Find where the given text appears and provide that cell's center as (x, y) coordinate. 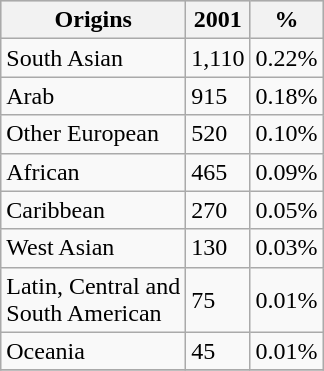
West Asian (94, 248)
130 (218, 248)
0.18% (286, 96)
Other European (94, 134)
0.22% (286, 58)
270 (218, 210)
Origins (94, 20)
520 (218, 134)
0.09% (286, 172)
Oceania (94, 351)
915 (218, 96)
0.03% (286, 248)
45 (218, 351)
1,110 (218, 58)
Caribbean (94, 210)
Arab (94, 96)
75 (218, 300)
Latin, Central andSouth American (94, 300)
2001 (218, 20)
% (286, 20)
0.10% (286, 134)
African (94, 172)
465 (218, 172)
0.05% (286, 210)
South Asian (94, 58)
